Provide the [X, Y] coordinate of the cell's center where the given text is located.  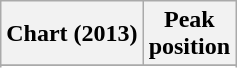
Chart (2013) [72, 34]
Peakposition [189, 34]
